Extract the (X, Y) coordinate from the center of the cell holding the provided text.  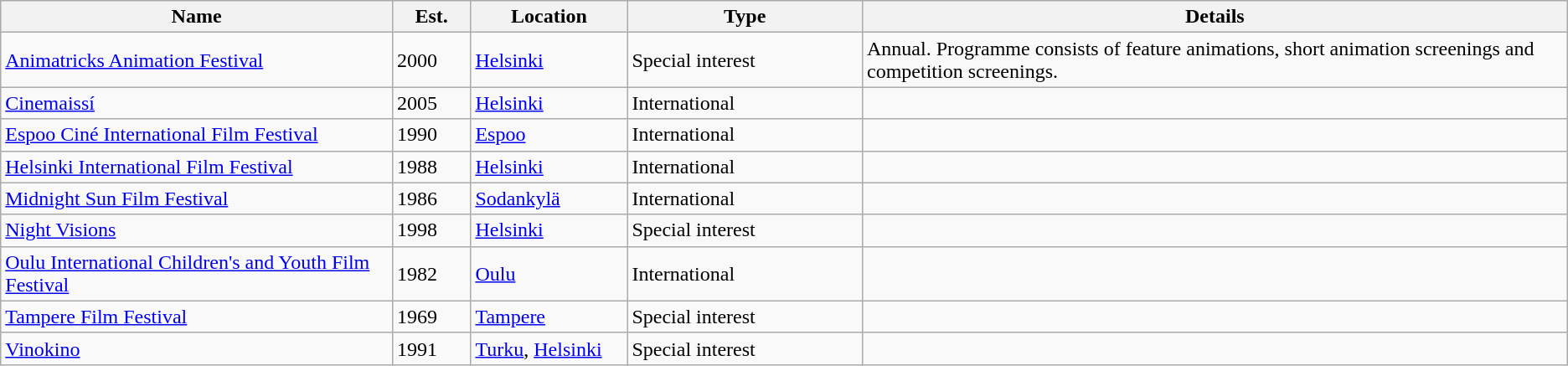
Details (1215, 17)
Tampere Film Festival (197, 317)
Tampere (549, 317)
Location (549, 17)
Est. (431, 17)
Helsinki International Film Festival (197, 167)
Turku, Helsinki (549, 348)
Vinokino (197, 348)
Espoo Ciné International Film Festival (197, 135)
Sodankylä (549, 198)
Animatricks Animation Festival (197, 60)
Midnight Sun Film Festival (197, 198)
Name (197, 17)
Type (745, 17)
Oulu (549, 273)
2000 (431, 60)
Cinemaissí (197, 103)
1986 (431, 198)
1982 (431, 273)
1988 (431, 167)
Annual. Programme consists of feature animations, short animation screenings and competition screenings. (1215, 60)
Oulu International Children's and Youth Film Festival (197, 273)
1998 (431, 230)
2005 (431, 103)
Night Visions (197, 230)
1969 (431, 317)
Espoo (549, 135)
1991 (431, 348)
1990 (431, 135)
